Locate the cell with the specified text and output its [X, Y] center coordinate. 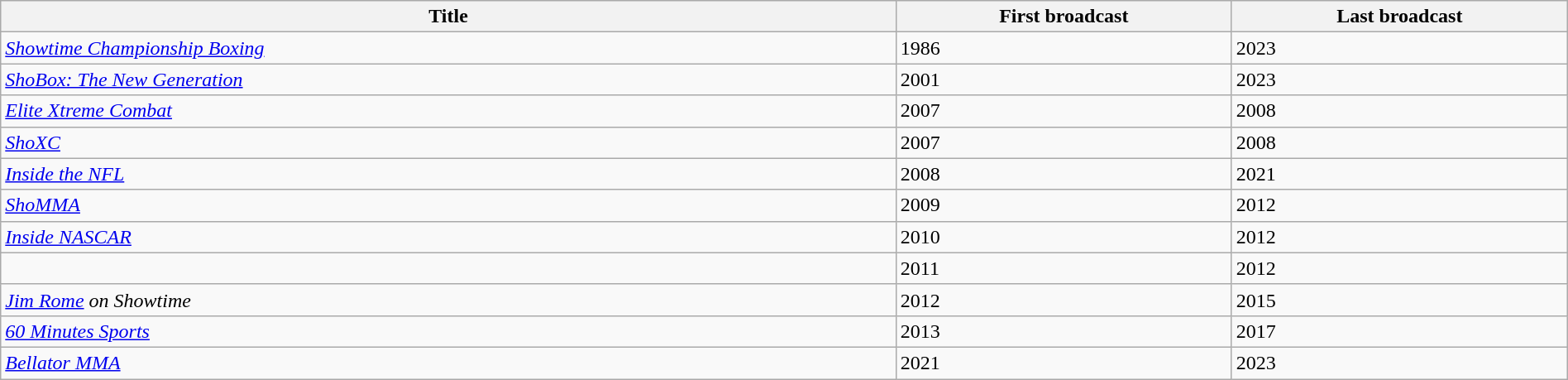
2011 [1064, 268]
60 Minutes Sports [448, 331]
ShoMMA [448, 205]
ShoBox: The New Generation [448, 79]
Bellator MMA [448, 363]
First broadcast [1064, 17]
2017 [1399, 331]
2015 [1399, 300]
ShoXC [448, 142]
Jim Rome on Showtime [448, 300]
1986 [1064, 48]
Elite Xtreme Combat [448, 111]
2001 [1064, 79]
Showtime Championship Boxing [448, 48]
Inside the NFL [448, 174]
Title [448, 17]
Last broadcast [1399, 17]
2013 [1064, 331]
2010 [1064, 237]
Inside NASCAR [448, 237]
2009 [1064, 205]
